Scan for the cell matching the given text and deliver its (x, y) coordinate at center. 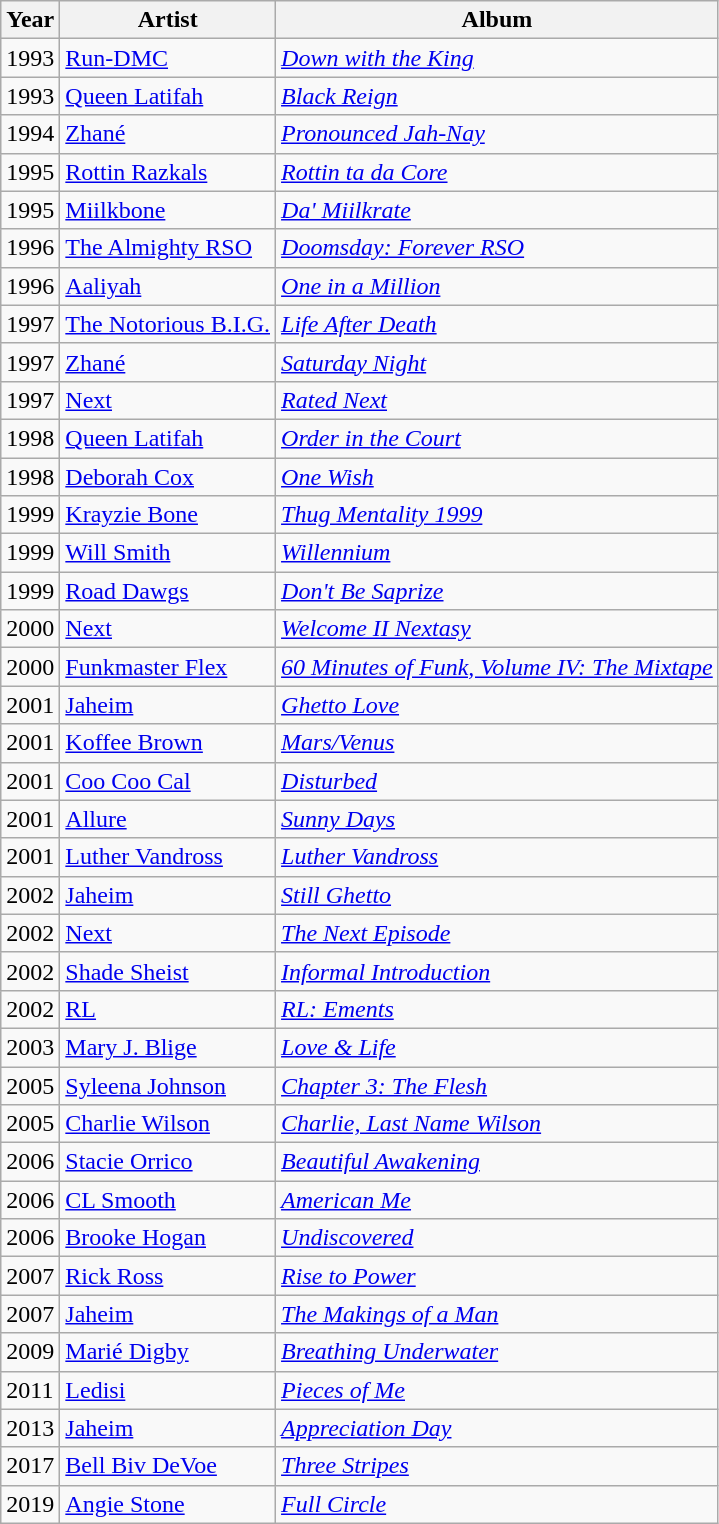
Sunny Days (498, 819)
American Me (498, 1200)
Stacie Orrico (168, 1162)
Life After Death (498, 324)
RL (168, 1009)
Rick Ross (168, 1276)
Full Circle (498, 1504)
60 Minutes of Funk, Volume IV: The Mixtape (498, 667)
Rottin ta da Core (498, 172)
2017 (30, 1466)
Miilkbone (168, 210)
Koffee Brown (168, 743)
Album (498, 20)
Doomsday: Forever RSO (498, 248)
Year (30, 20)
The Notorious B.I.G. (168, 324)
Aaliyah (168, 286)
Bell Biv DeVoe (168, 1466)
Beautiful Awakening (498, 1162)
Informal Introduction (498, 971)
Angie Stone (168, 1504)
Mars/Venus (498, 743)
Coo Coo Cal (168, 781)
Three Stripes (498, 1466)
Down with the King (498, 58)
Still Ghetto (498, 895)
Shade Sheist (168, 971)
Rise to Power (498, 1276)
2013 (30, 1428)
Willennium (498, 553)
Undiscovered (498, 1238)
Artist (168, 20)
2009 (30, 1352)
Krayzie Bone (168, 515)
The Next Episode (498, 933)
2003 (30, 1047)
Charlie, Last Name Wilson (498, 1124)
Funkmaster Flex (168, 667)
One Wish (498, 477)
Saturday Night (498, 362)
Black Reign (498, 96)
Mary J. Blige (168, 1047)
Rottin Razkals (168, 172)
One in a Million (498, 286)
Thug Mentality 1999 (498, 515)
Brooke Hogan (168, 1238)
Disturbed (498, 781)
Chapter 3: The Flesh (498, 1085)
RL: Ements (498, 1009)
Breathing Underwater (498, 1352)
Charlie Wilson (168, 1124)
The Makings of a Man (498, 1314)
CL Smooth (168, 1200)
Rated Next (498, 400)
Ghetto Love (498, 705)
2011 (30, 1390)
1994 (30, 134)
Syleena Johnson (168, 1085)
Pieces of Me (498, 1390)
Da' Miilkrate (498, 210)
Run-DMC (168, 58)
Love & Life (498, 1047)
Will Smith (168, 553)
Appreciation Day (498, 1428)
Don't Be Saprize (498, 591)
Order in the Court (498, 438)
Pronounced Jah-Nay (498, 134)
Allure (168, 819)
The Almighty RSO (168, 248)
Road Dawgs (168, 591)
Deborah Cox (168, 477)
Ledisi (168, 1390)
Marié Digby (168, 1352)
Welcome II Nextasy (498, 629)
2019 (30, 1504)
